For the text-containing cell, return its midpoint in (X, Y) coordinate format. 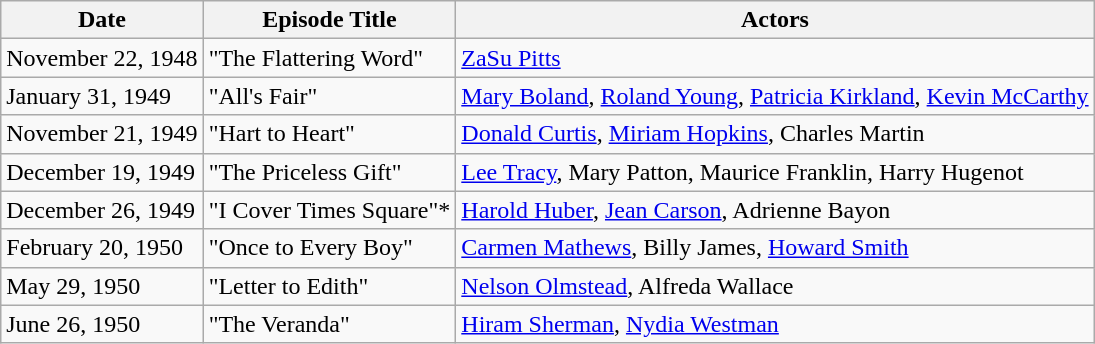
Date (102, 20)
"Hart to Heart" (330, 134)
December 19, 1949 (102, 172)
Nelson Olmstead, Alfreda Wallace (775, 286)
Actors (775, 20)
January 31, 1949 (102, 96)
June 26, 1950 (102, 324)
Donald Curtis, Miriam Hopkins, Charles Martin (775, 134)
"Once to Every Boy" (330, 248)
Lee Tracy, Mary Patton, Maurice Franklin, Harry Hugenot (775, 172)
February 20, 1950 (102, 248)
Hiram Sherman, Nydia Westman (775, 324)
May 29, 1950 (102, 286)
November 22, 1948 (102, 58)
"I Cover Times Square"* (330, 210)
December 26, 1949 (102, 210)
Mary Boland, Roland Young, Patricia Kirkland, Kevin McCarthy (775, 96)
Harold Huber, Jean Carson, Adrienne Bayon (775, 210)
"The Priceless Gift" (330, 172)
ZaSu Pitts (775, 58)
Episode Title (330, 20)
"Letter to Edith" (330, 286)
November 21, 1949 (102, 134)
"The Flattering Word" (330, 58)
"All's Fair" (330, 96)
Carmen Mathews, Billy James, Howard Smith (775, 248)
"The Veranda" (330, 324)
